Detect which cell encompasses the target text, then output its (X, Y) center coordinate. 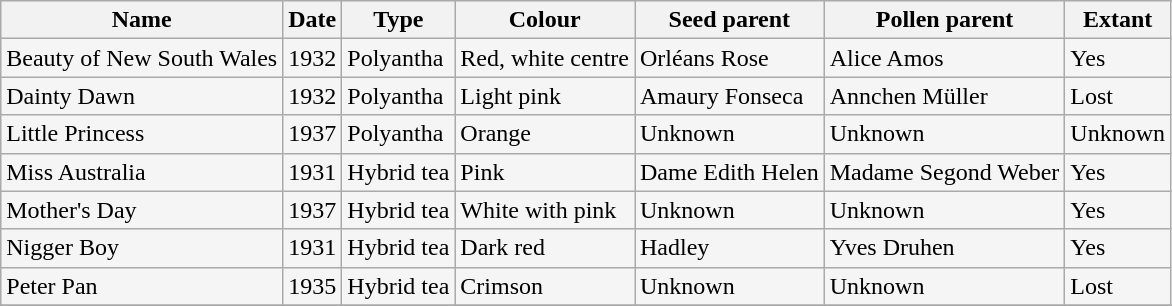
Mother's Day (142, 210)
Light pink (545, 96)
Date (312, 20)
1935 (312, 286)
Crimson (545, 286)
Dark red (545, 248)
Name (142, 20)
Red, white centre (545, 58)
Peter Pan (142, 286)
Pollen parent (944, 20)
Madame Segond Weber (944, 172)
Little Princess (142, 134)
Dame Edith Helen (729, 172)
Orange (545, 134)
Pink (545, 172)
Annchen Müller (944, 96)
Yves Druhen (944, 248)
Orléans Rose (729, 58)
Beauty of New South Wales (142, 58)
Seed parent (729, 20)
Miss Australia (142, 172)
Amaury Fonseca (729, 96)
White with pink (545, 210)
Nigger Boy (142, 248)
Hadley (729, 248)
Alice Amos (944, 58)
Extant (1118, 20)
Type (398, 20)
Colour (545, 20)
Dainty Dawn (142, 96)
